Scan for the cell matching the given text and deliver its [x, y] coordinate at center. 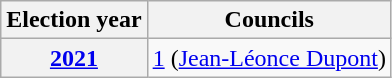
2021 [74, 58]
Election year [74, 20]
Councils [269, 20]
1 (Jean-Léonce Dupont) [269, 58]
